Search for the cell housing the specified text and yield its [x, y] center coordinate. 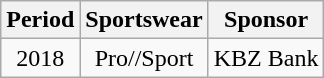
KBZ Bank [266, 58]
Pro//Sport [144, 58]
Period [40, 20]
Sponsor [266, 20]
2018 [40, 58]
Sportswear [144, 20]
